For the text-containing cell, return its midpoint in [X, Y] coordinate format. 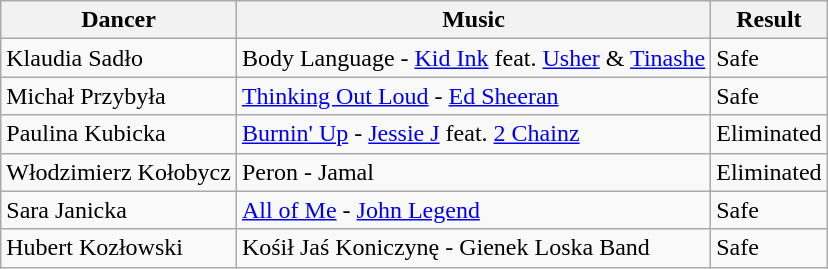
Dancer [119, 20]
Włodzimierz Kołobycz [119, 172]
Kośił Jaś Koniczynę - Gienek Loska Band [473, 248]
Michał Przybyła [119, 96]
Result [769, 20]
Burnin' Up - Jessie J feat. 2 Chainz [473, 134]
All of Me - John Legend [473, 210]
Hubert Kozłowski [119, 248]
Thinking Out Loud - Ed Sheeran [473, 96]
Klaudia Sadło [119, 58]
Peron - Jamal [473, 172]
Music [473, 20]
Paulina Kubicka [119, 134]
Sara Janicka [119, 210]
Body Language - Kid Ink feat. Usher & Tinashe [473, 58]
